From the cell containing the given text, extract its center point as (x, y) coordinate. 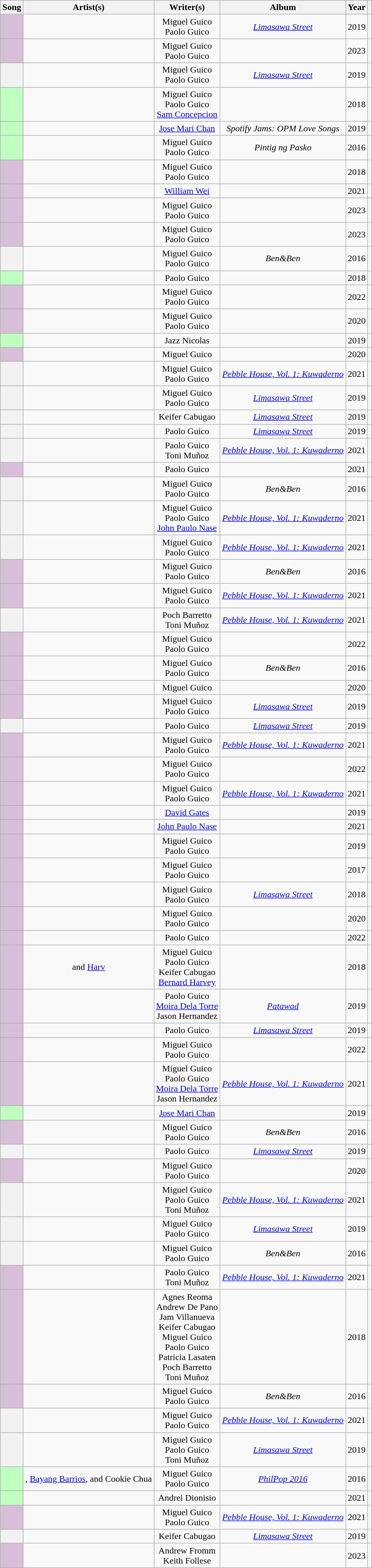
Jazz Nicolas (187, 340)
Pintig ng Pasko (283, 147)
2017 (357, 870)
Poch BarrettoToni Muñoz (187, 620)
Spotify Jams: OPM Love Songs (283, 128)
Artist(s) (89, 7)
, Bayang Barrios, and Cookie Chua (89, 1479)
Agnes ReomaAndrew De PanoJam VillanuevaKeifer CabugaoMiguel GuicoPaolo GuicoPatricia LasatenPoch BarrettoToni Muñoz (187, 1337)
PhilPop 2016 (283, 1479)
David Gates (187, 812)
Miguel GuicoPaolo GuicoJohn Paulo Nase (187, 518)
Year (357, 7)
Miguel GuicoPaolo GuicoKeifer CabugaoBernard Harvey (187, 967)
Song (12, 7)
John Paulo Nase (187, 827)
Miguel GuicoPaolo GuicoMoira Dela TorreJason Hernandez (187, 1084)
Patawad (283, 1006)
Miguel GuicoPaolo GuicoSam Concepcion (187, 104)
Andrew FrommKeith Follese (187, 1556)
William Wei (187, 191)
Andrei Dionisio (187, 1498)
Paolo GuicoMoira Dela TorreJason Hernandez (187, 1006)
Album (283, 7)
and Harv (89, 967)
Writer(s) (187, 7)
